Return the (x, y) coordinate for the center point of the cell that contains the specified text.  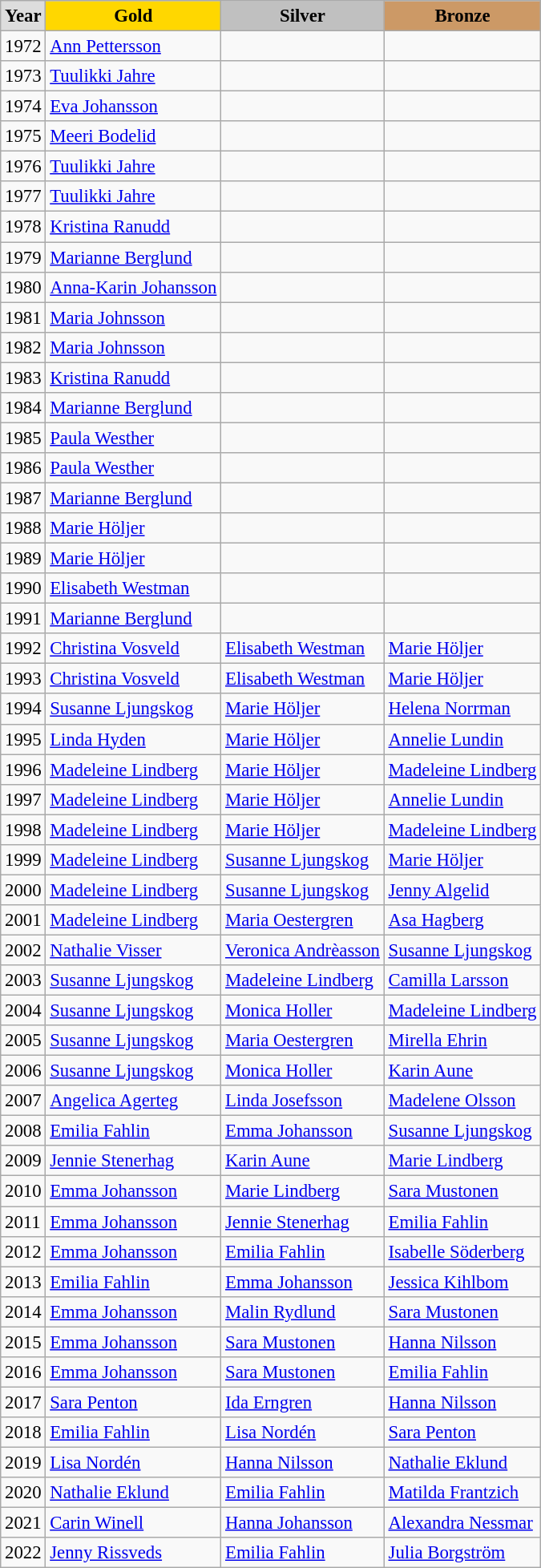
2013 (23, 1282)
2021 (23, 1523)
Ida Erngren (303, 1402)
Helena Norrman (462, 709)
1975 (23, 136)
1980 (23, 287)
1997 (23, 799)
2020 (23, 1493)
2012 (23, 1251)
1989 (23, 559)
2001 (23, 920)
2006 (23, 1071)
2005 (23, 1041)
Angelica Agerteg (133, 1101)
2022 (23, 1553)
1982 (23, 347)
1993 (23, 679)
1986 (23, 468)
Asa Hagberg (462, 920)
1991 (23, 619)
1994 (23, 709)
2017 (23, 1402)
2000 (23, 890)
2010 (23, 1191)
2002 (23, 950)
1998 (23, 830)
Ann Pettersson (133, 46)
Hanna Johansson (303, 1523)
2008 (23, 1131)
Madelene Olsson (462, 1101)
1985 (23, 438)
2019 (23, 1462)
2009 (23, 1162)
Eva Johansson (133, 107)
Anna-Karin Johansson (133, 287)
Jenny Rissveds (133, 1553)
1995 (23, 739)
1977 (23, 196)
Camilla Larsson (462, 980)
1999 (23, 860)
Silver (303, 16)
2011 (23, 1222)
2016 (23, 1372)
2018 (23, 1433)
1979 (23, 257)
1973 (23, 76)
Matilda Frantzich (462, 1493)
1981 (23, 317)
Jessica Kihlbom (462, 1282)
2004 (23, 1011)
Year (23, 16)
1987 (23, 498)
1988 (23, 528)
1972 (23, 46)
Jenny Algelid (462, 890)
Veronica Andrèasson (303, 950)
1984 (23, 408)
Linda Josefsson (303, 1101)
2014 (23, 1311)
1983 (23, 378)
2007 (23, 1101)
Bronze (462, 16)
1976 (23, 167)
1990 (23, 588)
Meeri Bodelid (133, 136)
Alexandra Nessmar (462, 1523)
1978 (23, 227)
1974 (23, 107)
2003 (23, 980)
Linda Hyden (133, 739)
Isabelle Söderberg (462, 1251)
Malin Rydlund (303, 1311)
1992 (23, 649)
Julia Borgström (462, 1553)
1996 (23, 770)
Nathalie Visser (133, 950)
Carin Winell (133, 1523)
2015 (23, 1342)
Gold (133, 16)
Mirella Ehrin (462, 1041)
